Search for the cell housing the specified text and yield its (X, Y) center coordinate. 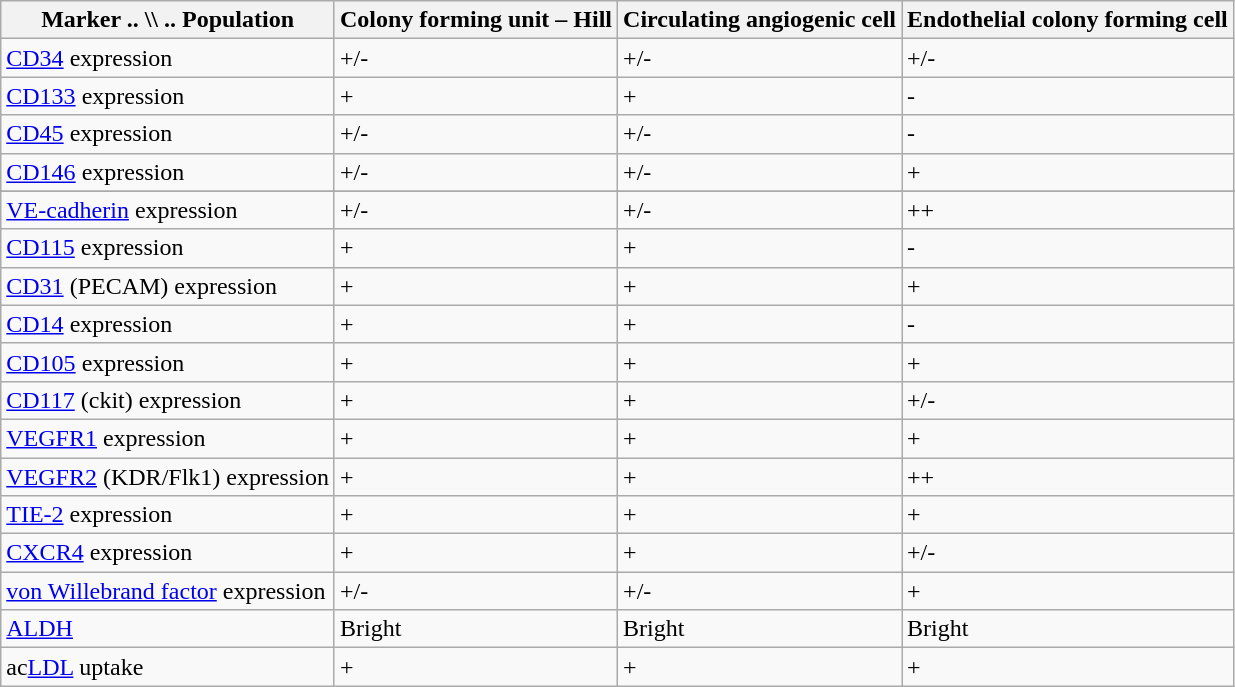
VEGFR2 (KDR/Flk1) expression (168, 477)
VE-cadherin expression (168, 210)
Circulating angiogenic cell (760, 20)
Marker .. \\ .. Population (168, 20)
acLDL uptake (168, 667)
CD31 (PECAM) expression (168, 286)
CD117 (ckit) expression (168, 400)
CD146 expression (168, 172)
CD115 expression (168, 248)
CD105 expression (168, 362)
ALDH (168, 629)
CXCR4 expression (168, 553)
Endothelial colony forming cell (1068, 20)
VEGFR1 expression (168, 438)
CD45 expression (168, 134)
Colony forming unit – Hill (476, 20)
CD14 expression (168, 324)
von Willebrand factor expression (168, 591)
CD34 expression (168, 58)
TIE-2 expression (168, 515)
CD133 expression (168, 96)
